From the cell containing the given text, extract its center point as (x, y) coordinate. 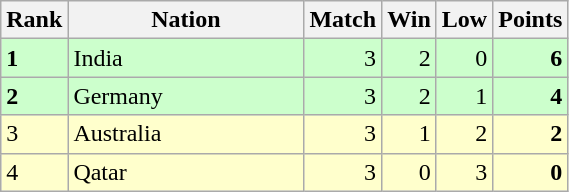
Australia (186, 134)
India (186, 58)
Nation (186, 20)
Qatar (186, 172)
Win (410, 20)
6 (530, 58)
Germany (186, 96)
Points (530, 20)
Low (464, 20)
Match (343, 20)
Rank (34, 20)
